Provide the [x, y] coordinate of the cell's center where the given text is located.  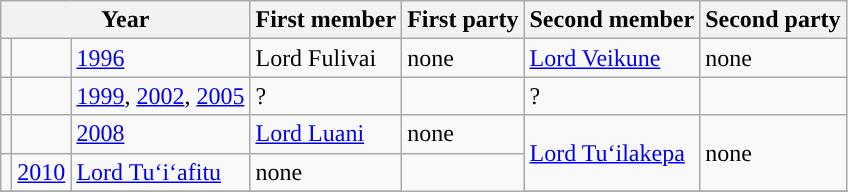
First party [463, 20]
2008 [160, 134]
Lord Tuʻilakepa [612, 153]
2010 [42, 172]
Lord Luani [326, 134]
Second party [773, 20]
1999, 2002, 2005 [160, 96]
Lord Veikune [612, 58]
Lord Tuʻiʻafitu [160, 172]
Lord Fulivai [326, 58]
First member [326, 20]
Second member [612, 20]
1996 [160, 58]
Year [126, 20]
